Output the (x, y) coordinate of the center of the cell containing the given text.  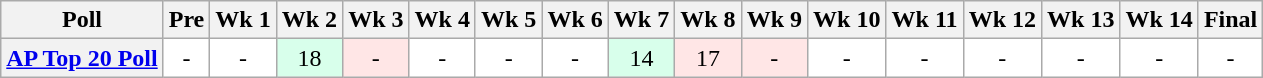
Wk 5 (508, 20)
Wk 4 (442, 20)
Pre (186, 20)
Wk 6 (575, 20)
18 (309, 58)
Poll (82, 20)
Final (1230, 20)
Wk 9 (774, 20)
Wk 10 (847, 20)
Wk 7 (641, 20)
Wk 3 (376, 20)
14 (641, 58)
AP Top 20 Poll (82, 58)
Wk 1 (243, 20)
Wk 14 (1159, 20)
Wk 8 (708, 20)
17 (708, 58)
Wk 13 (1081, 20)
Wk 11 (924, 20)
Wk 2 (309, 20)
Wk 12 (1002, 20)
